Return [x, y] of the center of cell containing provided text 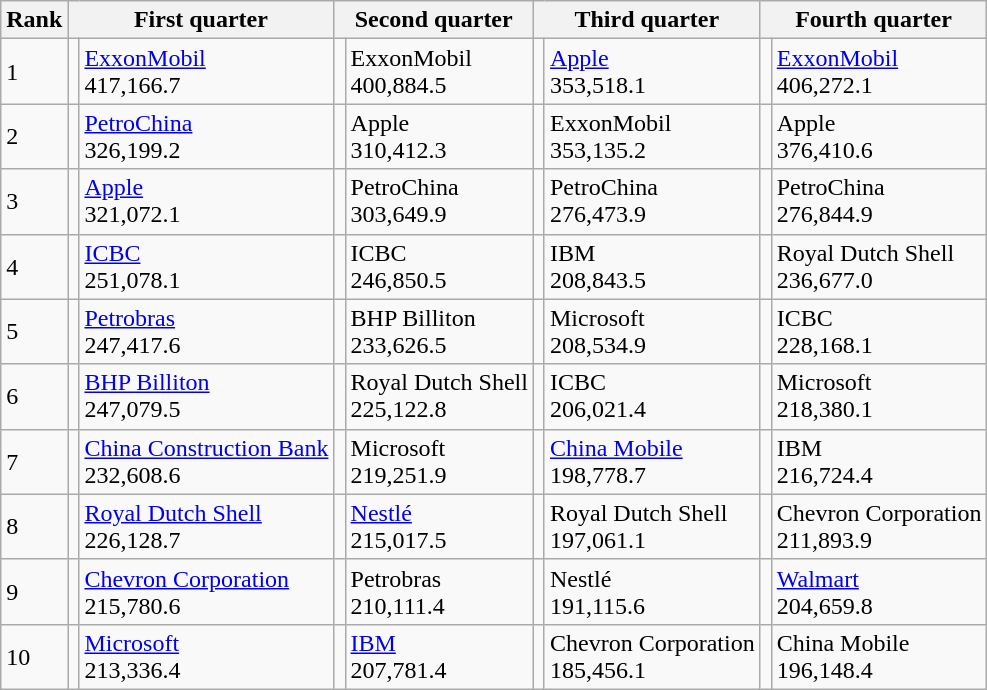
ICBC 206,021.4 [652, 396]
ICBC 251,078.1 [206, 266]
ICBC 246,850.5 [439, 266]
7 [34, 462]
Apple 321,072.1 [206, 202]
Apple 376,410.6 [879, 136]
IBM 208,843.5 [652, 266]
Third quarter [646, 20]
ExxonMobil 400,884.5 [439, 72]
Second quarter [434, 20]
Petrobras 247,417.6 [206, 332]
10 [34, 656]
Apple 353,518.1 [652, 72]
Fourth quarter [874, 20]
ExxonMobil 406,272.1 [879, 72]
Royal Dutch Shell 226,128.7 [206, 526]
PetroChina 303,649.9 [439, 202]
China Mobile 198,778.7 [652, 462]
Rank [34, 20]
Nestlé 215,017.5 [439, 526]
Royal Dutch Shell 197,061.1 [652, 526]
ICBC 228,168.1 [879, 332]
Microsoft 218,380.1 [879, 396]
ExxonMobil 353,135.2 [652, 136]
IBM 207,781.4 [439, 656]
Microsoft 219,251.9 [439, 462]
Apple 310,412.3 [439, 136]
Walmart 204,659.8 [879, 592]
2 [34, 136]
Royal Dutch Shell 236,677.0 [879, 266]
6 [34, 396]
BHP Billiton 233,626.5 [439, 332]
IBM 216,724.4 [879, 462]
Nestlé 191,115.6 [652, 592]
China Construction Bank 232,608.6 [206, 462]
1 [34, 72]
First quarter [201, 20]
Chevron Corporation 211,893.9 [879, 526]
8 [34, 526]
Chevron Corporation 215,780.6 [206, 592]
PetroChina 276,844.9 [879, 202]
PetroChina 276,473.9 [652, 202]
BHP Billiton 247,079.5 [206, 396]
3 [34, 202]
ExxonMobil 417,166.7 [206, 72]
Royal Dutch Shell 225,122.8 [439, 396]
9 [34, 592]
Microsoft 213,336.4 [206, 656]
5 [34, 332]
4 [34, 266]
PetroChina 326,199.2 [206, 136]
Microsoft 208,534.9 [652, 332]
China Mobile 196,148.4 [879, 656]
Petrobras 210,111.4 [439, 592]
Chevron Corporation 185,456.1 [652, 656]
